Search for the cell housing the specified text and yield its [X, Y] center coordinate. 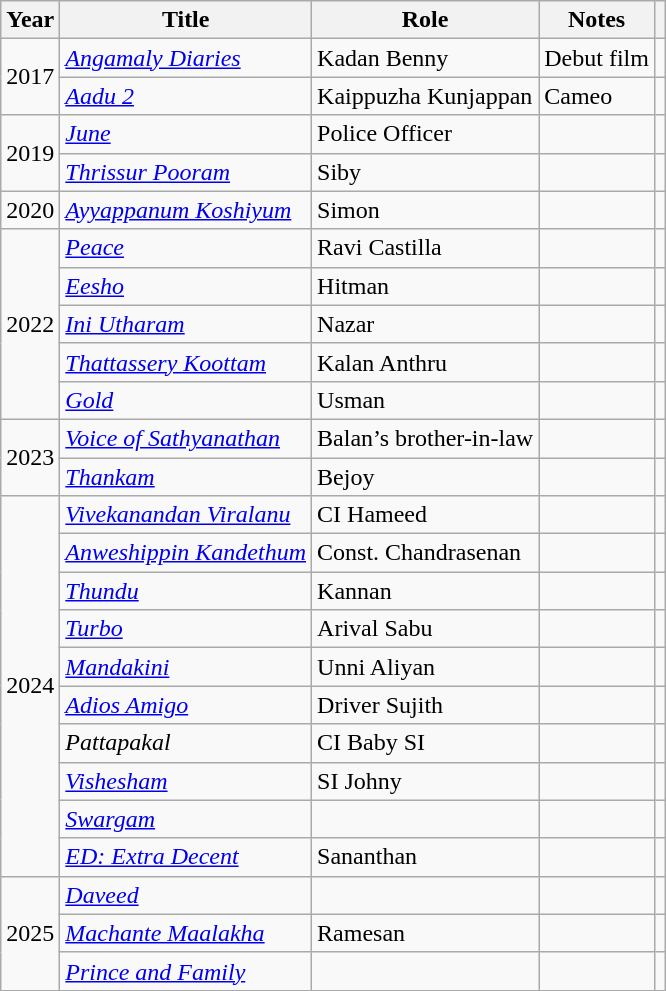
Driver Sujith [426, 705]
2024 [30, 686]
June [186, 134]
Kannan [426, 591]
Thankam [186, 477]
Nazar [426, 324]
CI Hameed [426, 515]
Balan’s brother-in-law [426, 438]
Anweshippin Kandethum [186, 553]
Role [426, 20]
CI Baby SI [426, 743]
2025 [30, 933]
Ayyappanum Koshiyum [186, 210]
Const. Chandrasenan [426, 553]
Title [186, 20]
Thattassery Koottam [186, 362]
Peace [186, 248]
Turbo [186, 629]
Notes [597, 20]
Voice of Sathyanathan [186, 438]
Vishesham [186, 781]
2017 [30, 77]
Kalan Anthru [426, 362]
Gold [186, 400]
Siby [426, 172]
Angamaly Diaries [186, 58]
Kaippuzha Kunjappan [426, 96]
SI Johny [426, 781]
Ramesan [426, 933]
Police Officer [426, 134]
Vivekanandan Viralanu [186, 515]
Year [30, 20]
2023 [30, 457]
Adios Amigo [186, 705]
Usman [426, 400]
Hitman [426, 286]
Eesho [186, 286]
Ini Utharam [186, 324]
Mandakini [186, 667]
Sananthan [426, 857]
Cameo [597, 96]
Simon [426, 210]
Aadu 2 [186, 96]
Thundu [186, 591]
Arival Sabu [426, 629]
Daveed [186, 895]
Thrissur Pooram [186, 172]
Prince and Family [186, 971]
Unni Aliyan [426, 667]
Bejoy [426, 477]
2022 [30, 324]
2020 [30, 210]
ED: Extra Decent [186, 857]
Debut film [597, 58]
Machante Maalakha [186, 933]
Pattapakal [186, 743]
Ravi Castilla [426, 248]
Swargam [186, 819]
Kadan Benny [426, 58]
2019 [30, 153]
